Find where the given text appears and provide that cell's center as [X, Y] coordinate. 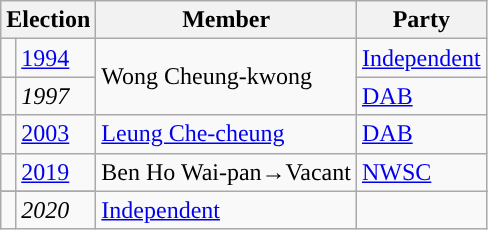
Leung Che-cheung [226, 134]
1994 [56, 58]
Party [421, 20]
NWSC [421, 172]
Ben Ho Wai-pan→Vacant [226, 172]
2020 [56, 210]
Member [226, 20]
2003 [56, 134]
2019 [56, 172]
Wong Cheung-kwong [226, 77]
1997 [56, 96]
Election [48, 20]
